Scan for the cell matching the given text and deliver its (X, Y) coordinate at center. 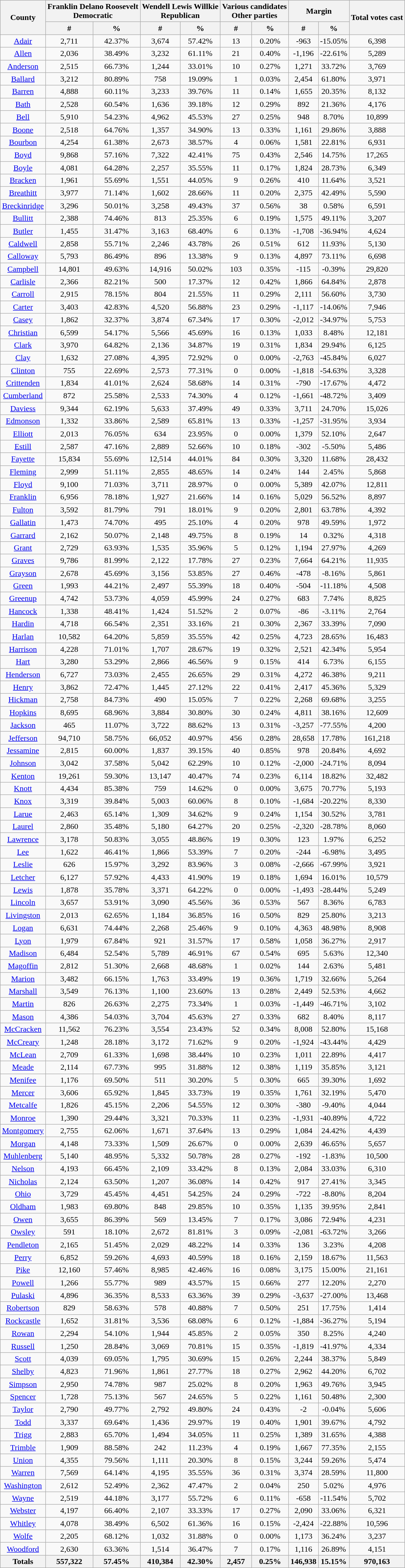
Henry (23, 687)
42 (236, 637)
6.73% (334, 662)
Pendleton (23, 1245)
24.70% (334, 408)
3,156 (160, 573)
0.14% (270, 92)
3,521 (377, 180)
1,154 (303, 814)
86.49% (116, 256)
-478 (303, 573)
0.06% (270, 142)
50.01% (116, 206)
2,497 (160, 586)
17,265 (377, 155)
2,950 (69, 1384)
Menifee (23, 1080)
64.21% (334, 560)
51.45% (116, 1245)
50.07% (116, 535)
3,280 (69, 662)
Breathitt (23, 193)
34.05% (200, 1435)
2,755 (69, 1131)
64.76% (116, 130)
15.15% (334, 1561)
20.84% (334, 750)
2,036 (69, 54)
578 (160, 1308)
Jackson (23, 725)
62.19% (116, 408)
848 (160, 1207)
4,363 (303, 928)
44.21% (116, 586)
3,874 (160, 320)
Casey (23, 320)
2,294 (69, 1333)
54.17% (116, 332)
Jessamine (23, 750)
-1,819 (303, 1346)
-17.67% (334, 383)
Owen (23, 1219)
61.36% (200, 1523)
1,494 (160, 1435)
2,375 (303, 193)
37 (236, 206)
2,587 (69, 446)
2,205 (69, 1536)
61.33% (116, 1055)
2,417 (303, 687)
73.03% (116, 674)
Washington (23, 1485)
3,163 (160, 231)
Bath (23, 104)
9,344 (69, 408)
Jefferson (23, 738)
39.15% (200, 750)
18.10% (116, 1232)
1,837 (160, 750)
37.49% (200, 408)
51.52% (200, 611)
74.44% (116, 928)
16.01% (334, 877)
0.07% (270, 611)
Madison (23, 953)
4,811 (303, 712)
3,212 (69, 79)
3,374 (303, 1473)
Greenup (23, 599)
251 (303, 1308)
24.65% (200, 1397)
3,862 (69, 687)
6,702 (377, 1371)
79.56% (116, 1460)
2,084 (303, 1169)
3,655 (69, 1219)
72.47% (116, 687)
48.95% (116, 1156)
1,414 (377, 1308)
1,173 (303, 1536)
3,296 (69, 206)
3,319 (69, 801)
-6.98% (334, 852)
38.44% (200, 1055)
24.42% (334, 1131)
-8.80% (334, 1194)
28.65% (334, 637)
2,546 (303, 155)
5,194 (377, 1321)
0.04% (270, 1485)
63.93% (116, 548)
6,349 (377, 167)
3,337 (69, 1422)
73.34% (200, 1004)
-0.39% (334, 269)
2,122 (160, 560)
11.64% (334, 180)
4,193 (69, 1169)
2,528 (69, 104)
3,971 (377, 79)
Morgan (23, 1143)
49.76% (334, 1384)
4,272 (303, 674)
33.49% (200, 978)
634 (160, 434)
Scott (23, 1359)
3,675 (303, 789)
2,455 (160, 674)
0.66% (270, 1283)
45.85% (200, 1333)
54.55% (200, 1105)
3,244 (303, 1460)
3,086 (303, 1219)
4,059 (160, 599)
61.38% (116, 142)
3,292 (160, 865)
-9.40% (334, 1105)
67.73% (116, 1067)
Graves (23, 560)
3,554 (160, 1029)
3,977 (69, 193)
81.81% (200, 1232)
6,155 (377, 662)
665 (303, 1080)
1,176 (69, 1080)
Caldwell (23, 244)
60.00% (116, 750)
50.02% (200, 269)
569 (160, 1219)
12.20% (334, 1283)
6,310 (377, 1169)
Crittenden (23, 383)
2,764 (377, 611)
76.23% (116, 1029)
4,433 (160, 877)
36.27% (334, 940)
-2,000 (303, 763)
33.73% (200, 1093)
6,027 (377, 358)
2,162 (69, 535)
-658 (303, 1498)
-40.89% (334, 1118)
4,434 (69, 789)
Clark (23, 345)
Knox (23, 801)
4,318 (377, 535)
7,090 (377, 624)
21.66% (200, 497)
136 (303, 1245)
58.68% (200, 383)
5,910 (69, 117)
6,321 (377, 1511)
2,159 (303, 1257)
4,624 (377, 231)
4,722 (377, 1118)
-5.50% (334, 446)
66.40% (116, 1511)
13,468 (377, 1295)
Rowan (23, 1333)
-63.72% (334, 1232)
8,533 (160, 1295)
-3,637 (303, 1295)
2,029 (160, 1245)
1,826 (69, 1105)
8,204 (377, 1194)
60.54% (116, 104)
73.11% (334, 256)
11,562 (69, 1029)
5,789 (160, 953)
2,463 (69, 814)
Anderson (23, 66)
11.07% (116, 725)
Knott (23, 789)
36.35% (116, 1295)
57.45% (116, 1561)
48.22% (200, 1245)
1,445 (160, 687)
-963 (303, 41)
81.99% (116, 560)
410,384 (160, 1561)
45.45% (116, 1194)
2,889 (160, 446)
5,657 (377, 1143)
1,963 (303, 1384)
5,264 (377, 978)
2,858 (69, 244)
26.67% (200, 1143)
3,722 (160, 725)
Totals (23, 1561)
5,042 (160, 763)
74.46% (116, 218)
2,111 (303, 294)
6,783 (377, 903)
Hardin (23, 624)
Hickman (23, 700)
3,321 (160, 1118)
Christian (23, 332)
2,136 (160, 345)
-1,117 (303, 307)
4,355 (69, 1460)
33.39% (334, 624)
Larue (23, 814)
4,148 (69, 1143)
5,633 (160, 408)
39.95% (334, 1207)
-3,257 (303, 725)
2,519 (69, 1498)
Calloway (23, 256)
-22.61% (334, 54)
66.45% (116, 1169)
1,338 (69, 611)
826 (69, 1004)
13,147 (160, 776)
-1,708 (303, 231)
28.73% (334, 167)
Wayne (23, 1498)
28.84% (116, 1346)
55.77% (116, 1283)
4,176 (377, 104)
3,888 (377, 130)
51.11% (116, 472)
3,729 (69, 1194)
74.78% (116, 1384)
-28.44% (334, 890)
11,800 (377, 1473)
10,899 (377, 117)
86.39% (116, 1219)
54.03% (116, 1017)
8,008 (303, 1029)
1,116 (303, 1549)
Webster (23, 1511)
63.50% (116, 1181)
Lyon (23, 940)
-1,257 (303, 421)
3,345 (377, 1181)
Johnson (23, 763)
45.36% (334, 687)
35.78% (116, 890)
68.40% (200, 231)
161,218 (377, 738)
1,244 (160, 66)
41.01% (116, 383)
55.39% (200, 586)
2.45% (334, 472)
-1,661 (303, 396)
1,692 (377, 1080)
277 (303, 1283)
-380 (303, 1105)
3,177 (160, 1498)
47.16% (116, 446)
Boyle (23, 167)
3,781 (377, 814)
1,979 (69, 940)
Nelson (23, 1169)
61.11% (200, 54)
36.47% (200, 1549)
69.68% (334, 700)
2,367 (303, 624)
3,255 (377, 700)
Todd (23, 1422)
48.41% (116, 611)
1,184 (160, 915)
4,520 (160, 307)
Bell (23, 117)
McCracken (23, 1029)
4,472 (377, 383)
Letcher (23, 877)
Pike (23, 1270)
8.36% (334, 903)
28,658 (303, 738)
490 (160, 700)
0.09% (270, 1232)
Allen (23, 54)
84.73% (116, 700)
Margin (319, 11)
25.02% (200, 1384)
5,249 (377, 890)
Simpson (23, 1384)
557,322 (69, 1561)
4,451 (160, 1194)
8,908 (377, 928)
49.63% (116, 269)
44.20% (334, 1371)
39.84% (116, 801)
49.75% (200, 535)
4,386 (69, 1017)
22.89% (334, 1055)
9,211 (377, 674)
250 (303, 1485)
8,825 (377, 599)
5.63% (334, 953)
1,761 (303, 1093)
52.49% (116, 1485)
Clinton (23, 371)
52.66% (200, 446)
39.76% (200, 92)
50.78% (200, 1156)
5,859 (160, 637)
Grant (23, 548)
30.80% (200, 712)
-31.95% (334, 421)
2,449 (303, 991)
Clay (23, 358)
8,060 (377, 827)
21,161 (377, 1270)
70.33% (200, 1118)
2,244 (303, 1359)
26.63% (116, 1004)
53.85% (200, 573)
Estill (23, 446)
1,100 (160, 991)
1,032 (160, 1536)
-14.06% (334, 307)
2,612 (69, 1485)
Various candidatesOther parties (254, 11)
Whitley (23, 1523)
Monroe (23, 1118)
350 (303, 1333)
32.37% (116, 320)
2,155 (377, 1447)
29.86% (334, 130)
2,109 (160, 1169)
28.18% (116, 1042)
McCreary (23, 1042)
3,237 (377, 1536)
-2,320 (303, 827)
Lee (23, 852)
Harlan (23, 637)
4,693 (160, 1257)
53.29% (116, 662)
9,868 (69, 155)
2,801 (303, 510)
3,069 (160, 1346)
2,362 (160, 1485)
Kenton (23, 776)
1,033 (303, 332)
10,582 (69, 637)
10,579 (377, 877)
54.23% (116, 117)
5,793 (69, 256)
1,424 (160, 611)
896 (160, 256)
35.96% (200, 548)
Powell (23, 1283)
46.65% (334, 1143)
2,107 (160, 1511)
Fleming (23, 472)
33.06% (334, 1511)
1,248 (69, 1042)
1,719 (303, 978)
872 (69, 396)
67.34% (200, 320)
29.97% (200, 1422)
56.88% (200, 307)
Grayson (23, 573)
1,983 (69, 1207)
59.30% (116, 776)
54.10% (116, 1333)
511 (160, 1080)
1,795 (160, 1359)
495 (160, 522)
83.96% (200, 865)
2,573 (160, 371)
5,329 (377, 687)
Boone (23, 130)
76.13% (116, 991)
Carlisle (23, 282)
County (23, 17)
755 (69, 371)
2,257 (160, 167)
8,094 (377, 763)
13.45% (200, 1219)
Marshall (23, 991)
Mercer (23, 1093)
9,786 (69, 560)
4,439 (377, 1131)
3,945 (377, 1384)
Livingston (23, 915)
34.62% (200, 814)
1,575 (303, 218)
4,692 (377, 750)
46.91% (200, 953)
64.82% (116, 345)
1,135 (303, 1207)
1,455 (69, 231)
6,125 (377, 345)
31.57% (200, 940)
39 (236, 1295)
6,252 (377, 839)
5,130 (377, 244)
2,639 (303, 1143)
57.46% (116, 1270)
1,332 (69, 421)
3,409 (377, 396)
2,165 (69, 1245)
-3.11% (334, 611)
Oldham (23, 1207)
66.54% (116, 624)
917 (303, 1181)
52 (236, 1029)
44.05% (200, 180)
Nicholas (23, 1181)
-1,818 (303, 371)
5,289 (377, 54)
42.07% (334, 484)
3,704 (160, 1017)
-46.71% (334, 1004)
-54.63% (334, 371)
5,606 (377, 1410)
4,417 (377, 1055)
41.90% (200, 877)
85.38% (116, 789)
49.43% (200, 206)
2,206 (160, 1105)
Montgomery (23, 1131)
4,197 (69, 1511)
4,742 (69, 599)
Campbell (23, 269)
Cumberland (23, 396)
-1,449 (303, 1004)
2,366 (69, 282)
75.13% (116, 1397)
Hancock (23, 611)
-11.18% (334, 586)
Union (23, 1460)
27.77% (200, 1371)
84 (236, 459)
50.83% (116, 839)
2,515 (69, 66)
22.69% (116, 371)
2,270 (377, 1283)
5,470 (377, 1093)
66,052 (160, 738)
1,944 (160, 1333)
3,769 (377, 66)
4,388 (377, 1435)
5,868 (377, 472)
69.64% (116, 1422)
11.93% (334, 244)
21.36% (334, 104)
5,029 (303, 497)
1,632 (69, 358)
2,758 (69, 700)
4,962 (160, 117)
Floyd (23, 484)
15.00% (334, 1270)
791 (160, 510)
Trimble (23, 1447)
16,483 (377, 637)
2,148 (160, 535)
1,655 (303, 92)
1,824 (303, 167)
7,322 (160, 155)
Wolfe (23, 1536)
6,698 (377, 256)
1,551 (160, 180)
1,636 (160, 104)
15.97% (116, 865)
74.70% (116, 522)
45.15% (116, 1105)
-2,666 (303, 865)
11,935 (377, 560)
5,481 (377, 966)
75 (236, 155)
5.02% (334, 1485)
Total votes cast (377, 17)
-27.00% (334, 1295)
2,878 (377, 282)
4,823 (69, 1371)
42.34% (334, 649)
0.46% (270, 573)
242 (160, 1447)
-192 (303, 1156)
5,474 (377, 1460)
28,432 (377, 459)
-2,012 (303, 320)
0.34% (270, 1029)
3,207 (377, 218)
53.39% (200, 852)
1,357 (160, 130)
44.18% (116, 1498)
13.38% (200, 256)
48.86% (200, 839)
-24.71% (334, 763)
-67.99% (334, 865)
-2,763 (303, 358)
12,609 (377, 712)
11.68% (334, 459)
57.42% (200, 41)
0.36% (270, 978)
60.06% (200, 801)
39.18% (200, 104)
3,102 (377, 1004)
Perry (23, 1257)
Lincoln (23, 903)
1,901 (303, 1422)
53.73% (116, 599)
5,332 (160, 1156)
3,266 (377, 1232)
3,592 (69, 510)
3,482 (69, 978)
67.84% (116, 940)
65.92% (116, 1093)
28.97% (200, 484)
55.72% (200, 1498)
Trigg (23, 1435)
28.59% (334, 1473)
0.02% (270, 966)
49.11% (334, 218)
6,127 (69, 877)
Bourbon (23, 142)
39.30% (334, 1080)
4,508 (377, 586)
51.30% (116, 966)
42.83% (116, 307)
146,938 (303, 1561)
2,860 (69, 827)
42.30% (200, 1561)
4,228 (69, 649)
2,709 (69, 1055)
456 (236, 738)
57.92% (116, 877)
759 (160, 789)
2,457 (236, 1561)
3,121 (377, 1067)
78.15% (116, 294)
25.58% (116, 396)
683 (303, 599)
27.08% (116, 358)
Hopkins (23, 712)
4,792 (377, 1422)
15,026 (377, 408)
Franklin Delano RooseveltDemocratic (93, 11)
35.85% (334, 1067)
3,606 (69, 1093)
28.67% (200, 649)
0.51% (270, 244)
-1,884 (303, 1321)
1,535 (160, 548)
8,330 (377, 801)
4,044 (377, 1105)
-41.97% (334, 1346)
McLean (23, 1055)
49.59% (334, 522)
40.88% (200, 1308)
6,931 (377, 142)
81.79% (116, 510)
33.33% (200, 1511)
1,671 (160, 1131)
30.20% (200, 1080)
68.96% (116, 712)
410 (303, 180)
69.80% (116, 1207)
47.47% (200, 1485)
28 (236, 1156)
4,718 (69, 624)
3,172 (160, 1042)
31.47% (116, 231)
46.38% (334, 674)
38 (303, 206)
19.09% (200, 79)
-2,424 (303, 1523)
1,927 (160, 497)
7,569 (69, 1473)
892 (303, 104)
4,395 (160, 358)
78.18% (116, 497)
Lewis (23, 890)
123 (303, 839)
1,972 (377, 522)
6,484 (69, 953)
3,371 (160, 890)
8.48% (334, 332)
33.03% (334, 1169)
65.70% (116, 1435)
4,976 (377, 1485)
48.98% (334, 928)
49 (236, 408)
-1,196 (303, 54)
0.41% (270, 687)
Henderson (23, 674)
-34.97% (334, 320)
0.38% (270, 1067)
77.35% (334, 1447)
2,518 (69, 130)
Elliott (23, 434)
-1.83% (334, 1156)
80.89% (116, 79)
Breckinridge (23, 206)
3,232 (160, 54)
4,081 (69, 167)
26.65% (200, 674)
Metcalfe (23, 1105)
Carroll (23, 294)
2,124 (69, 1181)
-22.88% (334, 1523)
1,652 (69, 1321)
1,694 (303, 877)
8.25% (334, 1333)
Shelby (23, 1371)
63.78% (334, 510)
4,269 (377, 548)
3,403 (69, 307)
0.56% (270, 206)
20.30% (200, 1460)
3,657 (69, 903)
2,855 (160, 472)
48.68% (200, 966)
-11.54% (334, 1498)
74.30% (200, 396)
18.67% (334, 1257)
1,271 (303, 66)
73.33% (116, 1143)
Franklin (23, 497)
970,163 (377, 1561)
6,502 (160, 1523)
65.81% (200, 421)
77.31% (200, 371)
1,845 (160, 1093)
612 (303, 244)
60.11% (116, 92)
46.41% (116, 852)
33.42% (200, 1169)
57.16% (116, 155)
14,801 (69, 269)
-302 (303, 446)
52.80% (334, 1029)
88.62% (200, 725)
4,896 (69, 1295)
3,730 (377, 294)
-45.84% (334, 358)
5,193 (377, 789)
37.58% (116, 763)
0.85% (270, 750)
1,909 (69, 1447)
33.01% (200, 66)
5,702 (377, 1498)
3,970 (69, 345)
40.59% (200, 1257)
Laurel (23, 827)
22 (236, 687)
71.14% (116, 193)
71.62% (200, 1042)
6,114 (303, 776)
8.70% (334, 117)
67 (236, 953)
30 (236, 712)
68.12% (116, 1536)
25.10% (200, 522)
69.05% (116, 1359)
Edmonson (23, 421)
3,536 (160, 1321)
Logan (23, 928)
62.65% (116, 915)
2,114 (69, 1067)
2,668 (160, 966)
29 (236, 674)
682 (303, 1017)
1,763 (160, 978)
5,003 (160, 801)
36.85% (200, 915)
38.37% (334, 1359)
-48.72% (334, 396)
29.44% (116, 1118)
7,664 (303, 560)
1,581 (303, 142)
27.12% (200, 687)
948 (303, 117)
70.77% (334, 789)
2,647 (377, 434)
12,811 (377, 484)
Marion (23, 978)
Ohio (23, 1194)
72.92% (200, 358)
38.16% (334, 712)
66.15% (116, 978)
-1,924 (303, 1042)
33.16% (200, 624)
20 (236, 827)
6,956 (69, 497)
39.67% (334, 1422)
49.80% (200, 1410)
20.35% (334, 92)
1,084 (303, 1131)
6,599 (69, 332)
-115 (303, 269)
Bracken (23, 180)
-2 (303, 1410)
1,514 (160, 1549)
82.21% (116, 282)
76.05% (116, 434)
Russell (23, 1346)
1,878 (69, 890)
Spencer (23, 1397)
23.95% (200, 434)
14.62% (200, 789)
2,711 (69, 41)
2,678 (69, 573)
1,698 (160, 1055)
52.10% (334, 434)
71.01% (116, 649)
1,111 (160, 1460)
6,591 (377, 206)
62.29% (200, 763)
3.23% (334, 1245)
31.81% (116, 1321)
25.35% (200, 218)
8,117 (377, 1017)
6,631 (69, 928)
0.53% (270, 903)
2,624 (160, 383)
-790 (303, 383)
1,390 (69, 1118)
6,852 (69, 1257)
34.87% (200, 345)
2.63% (334, 966)
465 (69, 725)
14.75% (334, 155)
25.80% (334, 915)
21.55% (200, 294)
Gallatin (23, 522)
-77.55% (334, 725)
2,521 (303, 649)
36.08% (200, 1181)
0.05% (270, 1333)
3,549 (69, 991)
Adair (23, 41)
15.05% (200, 700)
4,662 (377, 991)
52.54% (116, 953)
2,812 (69, 966)
2,917 (377, 940)
3,090 (160, 903)
40.47% (200, 776)
1,194 (303, 548)
Leslie (23, 865)
3,884 (160, 712)
-8.16% (334, 573)
45.53% (200, 117)
42.37% (116, 41)
Lawrence (23, 839)
58.75% (116, 738)
5,180 (160, 827)
32,482 (377, 776)
2,790 (69, 1410)
29,820 (377, 269)
Fayette (23, 459)
1,993 (69, 586)
9,100 (69, 484)
12,160 (69, 1270)
64.22% (200, 890)
Magoffin (23, 966)
1,473 (69, 522)
2,246 (160, 244)
56.52% (334, 497)
17.37% (200, 282)
3,055 (160, 839)
14,916 (160, 269)
1,379 (303, 434)
-1,493 (303, 890)
1,011 (303, 1055)
3,178 (69, 839)
56.60% (334, 294)
5,861 (377, 573)
31.65% (334, 1435)
18.82% (334, 776)
1,509 (160, 1143)
3,921 (377, 865)
43.78% (200, 244)
33.86% (116, 421)
10,596 (377, 1523)
48.65% (200, 472)
10,500 (377, 1156)
12,181 (377, 332)
15,834 (69, 459)
74 (236, 776)
46.56% (200, 662)
62.06% (116, 1131)
2,090 (303, 1511)
26 (236, 244)
591 (69, 1232)
Daviess (23, 408)
2,275 (160, 1004)
3,320 (303, 459)
3,934 (377, 421)
4,888 (69, 92)
626 (69, 865)
5,849 (377, 1359)
8.40% (334, 1017)
695 (303, 953)
2,351 (160, 624)
-0.04% (334, 1410)
23 (236, 307)
4,195 (160, 1473)
64.27% (200, 827)
55.71% (116, 244)
52.53% (334, 991)
-244 (303, 852)
58.63% (116, 1308)
Pulaski (23, 1295)
921 (160, 940)
500 (160, 282)
414 (303, 662)
94,710 (69, 738)
3,042 (69, 763)
Boyd (23, 155)
Martin (23, 1004)
1,602 (160, 193)
42.41% (200, 155)
3,175 (303, 1270)
804 (160, 294)
-1,684 (303, 801)
758 (160, 79)
50.48% (334, 1397)
8,985 (160, 1270)
Rockcastle (23, 1321)
42.46% (200, 1270)
23.43% (200, 1029)
3,233 (160, 92)
5,486 (377, 446)
Owsley (23, 1232)
32.19% (334, 1093)
2,866 (160, 662)
11,563 (377, 1257)
4,039 (69, 1359)
6,727 (69, 674)
995 (160, 1067)
Garrard (23, 535)
-1,931 (303, 1118)
71.03% (116, 484)
28.66% (200, 193)
1,862 (69, 320)
2,729 (69, 548)
35.48% (116, 827)
2,454 (303, 79)
6,398 (377, 41)
5,566 (160, 332)
29.85% (200, 1207)
Hart (23, 662)
70.81% (200, 1346)
Wendell Lewis WillkieRepublican (180, 11)
27.97% (334, 548)
987 (160, 1384)
27.41% (334, 1181)
1,861 (160, 1371)
32.66% (334, 978)
0.54% (270, 953)
1,250 (69, 1346)
3,213 (377, 915)
813 (160, 218)
19,261 (69, 776)
1,309 (160, 814)
5,753 (377, 320)
989 (160, 1283)
4,151 (377, 1549)
30.69% (200, 1359)
64.14% (116, 1473)
1,207 (160, 1181)
1,266 (69, 1283)
Bullitt (23, 218)
40.97% (200, 738)
40 (236, 750)
2,300 (377, 1397)
2,792 (160, 1410)
-36.27% (334, 1321)
4,240 (377, 1333)
5,590 (377, 193)
-36.94% (334, 231)
5,389 (303, 484)
4,231 (377, 1219)
1,667 (303, 1447)
2,630 (69, 1549)
1,119 (303, 1067)
38.57% (200, 142)
4,723 (303, 637)
61.80% (334, 79)
1,436 (160, 1422)
3,495 (377, 852)
22.81% (334, 142)
36.24% (334, 1536)
23.60% (200, 991)
5,140 (69, 1156)
54.25% (200, 1194)
Warren (23, 1473)
17.75% (334, 1308)
1.97% (334, 839)
3,674 (160, 41)
8,695 (69, 712)
1,058 (303, 940)
-504 (303, 586)
66.73% (116, 66)
65.14% (116, 814)
49.77% (116, 1410)
0.11% (270, 1498)
18.01% (200, 510)
8,132 (377, 92)
2,841 (377, 1207)
45.99% (200, 599)
11.23% (200, 1447)
-86 (303, 611)
12,340 (377, 953)
25.46% (200, 928)
2,915 (69, 294)
Robertson (23, 1308)
-722 (303, 1194)
4,078 (69, 1523)
-20.22% (334, 801)
Meade (23, 1067)
2,533 (160, 396)
Carter (23, 307)
30.52% (334, 814)
Fulton (23, 510)
-15.05% (334, 41)
4,392 (377, 510)
72.94% (334, 1219)
7.74% (334, 599)
1,707 (160, 649)
33.72% (334, 66)
2,589 (160, 421)
2,673 (160, 142)
3,258 (160, 206)
64.20% (116, 637)
Mason (23, 1017)
Taylor (23, 1410)
2,672 (160, 1232)
1,622 (69, 852)
42.49% (334, 193)
-43.44% (334, 1042)
53.91% (116, 903)
4,200 (377, 725)
15,168 (377, 1029)
4,897 (303, 256)
-2,081 (303, 1232)
5,954 (377, 649)
69.50% (116, 1080)
-28.78% (334, 827)
Barren (23, 92)
3,328 (377, 371)
2,883 (69, 1435)
64.84% (334, 282)
7,946 (377, 307)
Muhlenberg (23, 1156)
34.90% (200, 130)
2,815 (69, 750)
29.94% (334, 345)
26.89% (334, 1549)
2,962 (303, 1371)
1,389 (303, 1435)
71.96% (116, 1371)
88.58% (116, 1447)
44.01% (200, 459)
Woodford (23, 1549)
4,208 (377, 1245)
Green (23, 586)
1,728 (69, 1397)
1,961 (69, 180)
Butler (23, 231)
43.57% (200, 1283)
64.28% (116, 167)
37.64% (200, 1131)
4,254 (69, 142)
Harrison (23, 649)
Ballard (23, 79)
12,514 (160, 459)
4,429 (377, 1042)
2,388 (69, 218)
103 (236, 269)
45.56% (200, 903)
45.63% (200, 1017)
68.08% (200, 1321)
4,334 (377, 1346)
2,999 (69, 472)
8,897 (377, 497)
